Determine the [X, Y] coordinate at the center of the cell enclosing the given text.  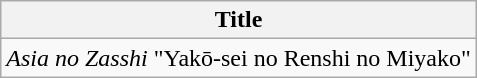
Title [239, 20]
Asia no Zasshi "Yakō-sei no Renshi no Miyako" [239, 58]
